Provide the [x, y] coordinate of the cell's center where the given text is located.  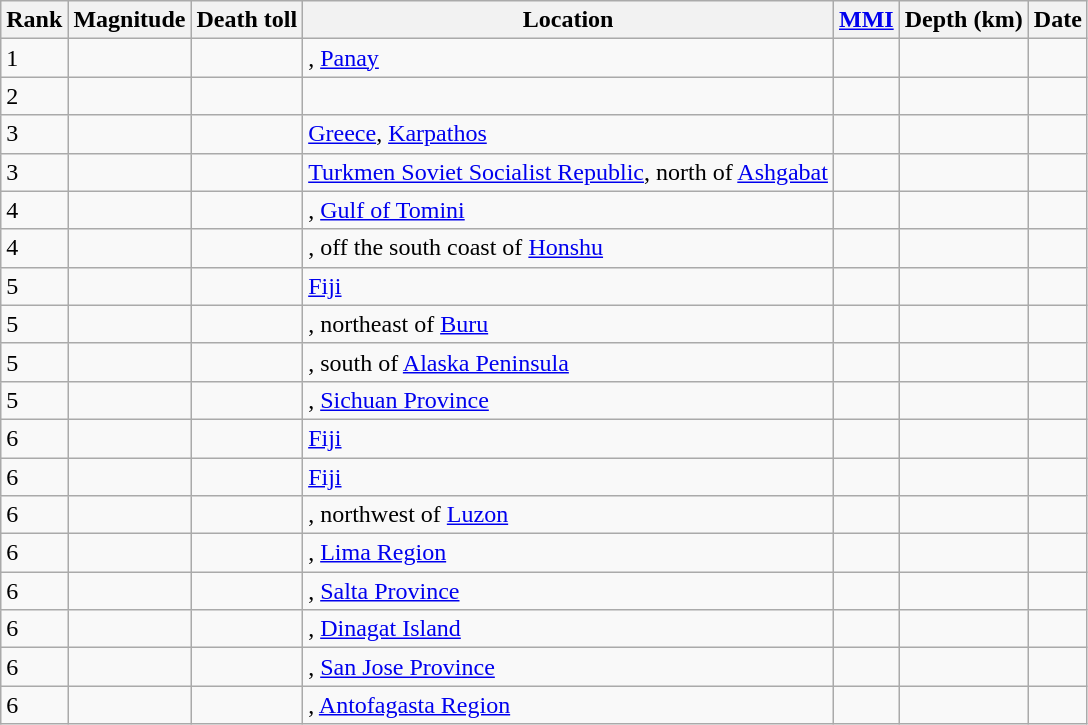
MMI [866, 20]
Death toll [247, 20]
, Dinagat Island [568, 629]
Location [568, 20]
, Lima Region [568, 553]
Rank [34, 20]
, Salta Province [568, 591]
, off the south coast of Honshu [568, 248]
Magnitude [130, 20]
, northwest of Luzon [568, 515]
, Gulf of Tomini [568, 210]
, Antofagasta Region [568, 705]
1 [34, 58]
Date [1058, 20]
2 [34, 96]
Turkmen Soviet Socialist Republic, north of Ashgabat [568, 172]
, south of Alaska Peninsula [568, 362]
Greece, Karpathos [568, 134]
, Panay [568, 58]
Depth (km) [964, 20]
, northeast of Buru [568, 324]
, San Jose Province [568, 667]
, Sichuan Province [568, 400]
